Find where the given text appears and provide that cell's center as [X, Y] coordinate. 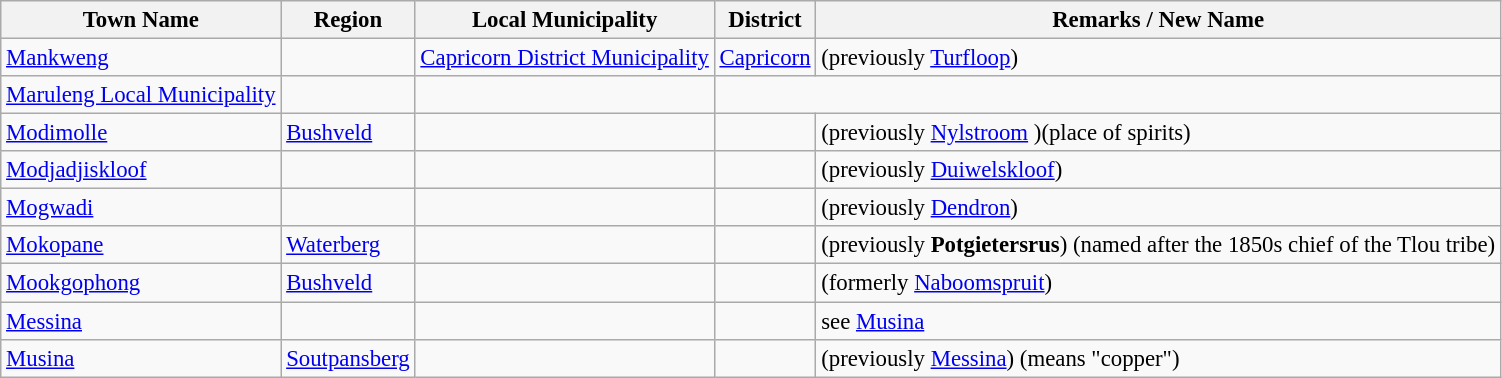
Town Name [141, 20]
Capricorn District Municipality [564, 58]
Modimolle [141, 133]
Region [348, 20]
Modjadjiskloof [141, 170]
(previously Turfloop) [1158, 58]
District [765, 20]
(formerly Naboomspruit) [1158, 283]
Local Municipality [564, 20]
Mokopane [141, 245]
Mankweng [141, 58]
Mogwadi [141, 208]
(previously Nylstroom )(place of spirits) [1158, 133]
(previously Messina) (means "copper") [1158, 358]
Messina [141, 321]
Soutpansberg [348, 358]
Waterberg [348, 245]
Musina [141, 358]
(previously Duiwelskloof) [1158, 170]
(previously Potgietersrus) (named after the 1850s chief of the Tlou tribe) [1158, 245]
Remarks / New Name [1158, 20]
Capricorn [765, 58]
see Musina [1158, 321]
Mookgophong [141, 283]
Maruleng Local Municipality [141, 95]
(previously Dendron) [1158, 208]
